Return [x, y] of the center of cell containing provided text 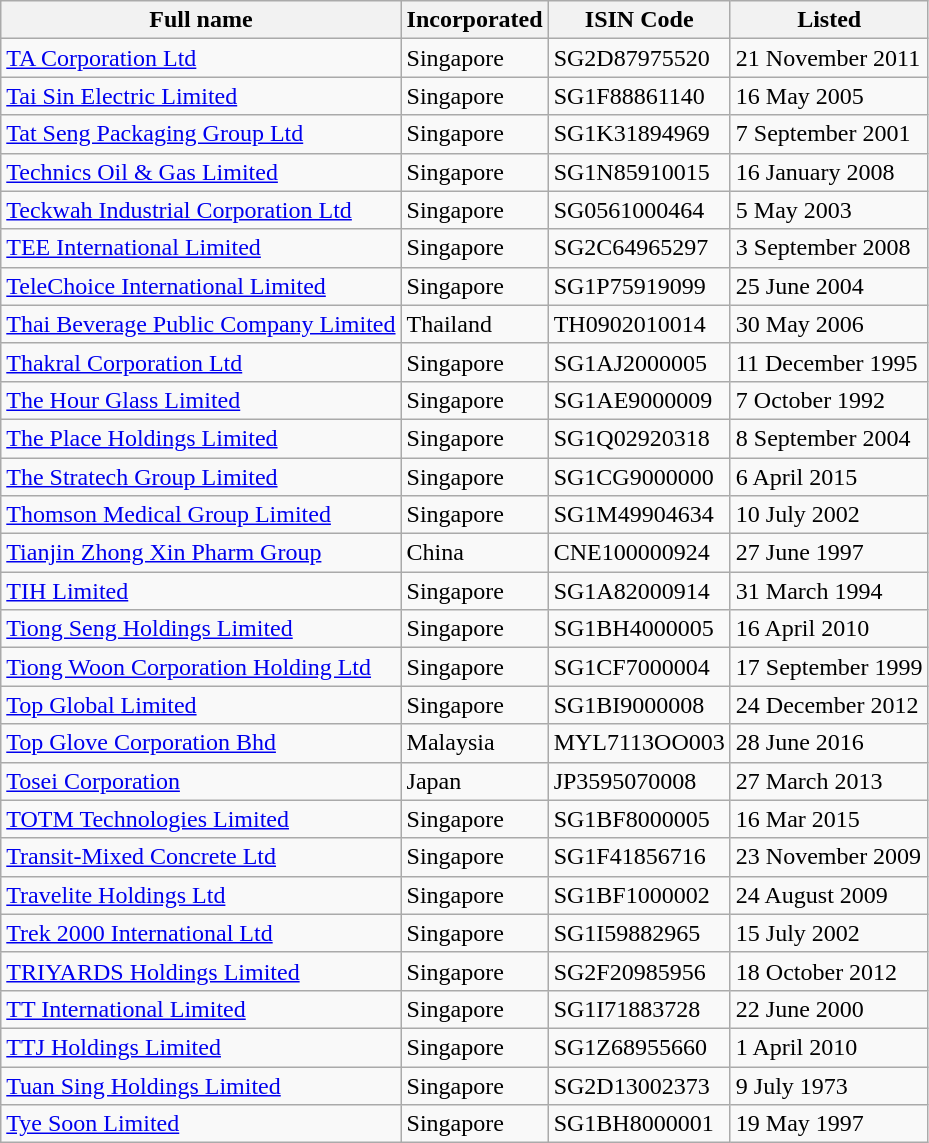
TT International Limited [201, 1009]
Tuan Sing Holdings Limited [201, 1085]
SG1BI9000008 [639, 705]
SG1BH4000005 [639, 629]
Listed [829, 20]
16 May 2005 [829, 96]
SG1AE9000009 [639, 400]
The Stratech Group Limited [201, 477]
16 Mar 2015 [829, 819]
SG1BF8000005 [639, 819]
24 August 2009 [829, 895]
Tiong Woon Corporation Holding Ltd [201, 667]
24 December 2012 [829, 705]
TA Corporation Ltd [201, 58]
22 June 2000 [829, 1009]
TTJ Holdings Limited [201, 1047]
SG2C64965297 [639, 248]
21 November 2011 [829, 58]
TRIYARDS Holdings Limited [201, 971]
Thailand [474, 324]
16 January 2008 [829, 172]
SG1CG9000000 [639, 477]
SG1F88861140 [639, 96]
Tiong Seng Holdings Limited [201, 629]
31 March 1994 [829, 591]
Full name [201, 20]
TOTM Technologies Limited [201, 819]
Tosei Corporation [201, 781]
Trek 2000 International Ltd [201, 933]
SG1AJ2000005 [639, 362]
Tat Seng Packaging Group Ltd [201, 134]
SG1F41856716 [639, 857]
SG2D13002373 [639, 1085]
SG1I71883728 [639, 1009]
SG1N85910015 [639, 172]
27 March 2013 [829, 781]
SG1P75919099 [639, 286]
Thai Beverage Public Company Limited [201, 324]
Transit-Mixed Concrete Ltd [201, 857]
Thakral Corporation Ltd [201, 362]
The Place Holdings Limited [201, 438]
Top Glove Corporation Bhd [201, 743]
Thomson Medical Group Limited [201, 515]
SG1M49904634 [639, 515]
SG2F20985956 [639, 971]
11 December 1995 [829, 362]
Teckwah Industrial Corporation Ltd [201, 210]
SG0561000464 [639, 210]
8 September 2004 [829, 438]
ISIN Code [639, 20]
23 November 2009 [829, 857]
16 April 2010 [829, 629]
3 September 2008 [829, 248]
TeleChoice International Limited [201, 286]
28 June 2016 [829, 743]
6 April 2015 [829, 477]
SG1Q02920318 [639, 438]
17 September 1999 [829, 667]
SG1I59882965 [639, 933]
10 July 2002 [829, 515]
Incorporated [474, 20]
Travelite Holdings Ltd [201, 895]
Top Global Limited [201, 705]
Malaysia [474, 743]
TH0902010014 [639, 324]
30 May 2006 [829, 324]
27 June 1997 [829, 553]
5 May 2003 [829, 210]
TEE International Limited [201, 248]
7 October 1992 [829, 400]
SG1A82000914 [639, 591]
15 July 2002 [829, 933]
25 June 2004 [829, 286]
9 July 1973 [829, 1085]
Tai Sin Electric Limited [201, 96]
7 September 2001 [829, 134]
JP3595070008 [639, 781]
Technics Oil & Gas Limited [201, 172]
MYL7113OO003 [639, 743]
China [474, 553]
CNE100000924 [639, 553]
1 April 2010 [829, 1047]
Japan [474, 781]
SG1BH8000001 [639, 1124]
TIH Limited [201, 591]
SG2D87975520 [639, 58]
18 October 2012 [829, 971]
Tianjin Zhong Xin Pharm Group [201, 553]
Tye Soon Limited [201, 1124]
19 May 1997 [829, 1124]
SG1BF1000002 [639, 895]
SG1K31894969 [639, 134]
SG1Z68955660 [639, 1047]
The Hour Glass Limited [201, 400]
SG1CF7000004 [639, 667]
